Search for the cell housing the specified text and yield its [x, y] center coordinate. 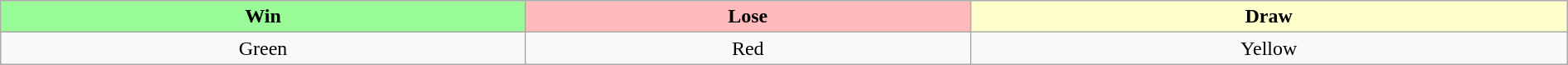
Red [748, 48]
Draw [1269, 17]
Green [263, 48]
Lose [748, 17]
Yellow [1269, 48]
Win [263, 17]
